Scan for the cell matching the given text and deliver its [X, Y] coordinate at center. 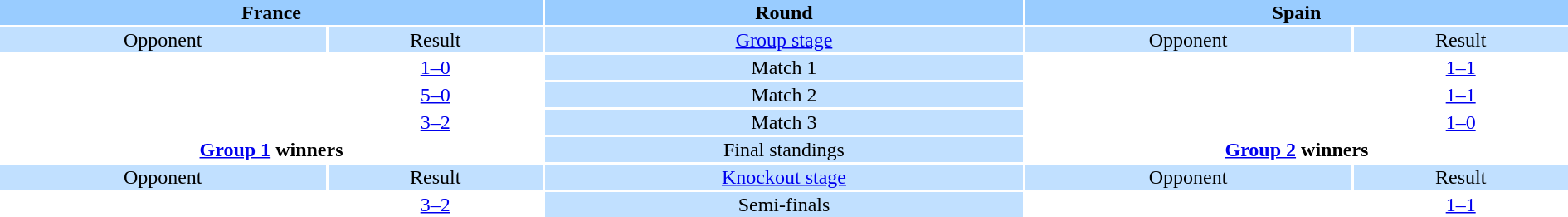
Knockout stage [784, 177]
Group 2 winners [1297, 150]
Semi-finals [784, 205]
Group 1 winners [271, 150]
Final standings [784, 150]
Group stage [784, 40]
France [271, 12]
Round [784, 12]
Spain [1297, 12]
Match 3 [784, 122]
5–0 [435, 95]
Match 2 [784, 95]
Match 1 [784, 67]
